Output the (x, y) coordinate of the center of the cell containing the given text.  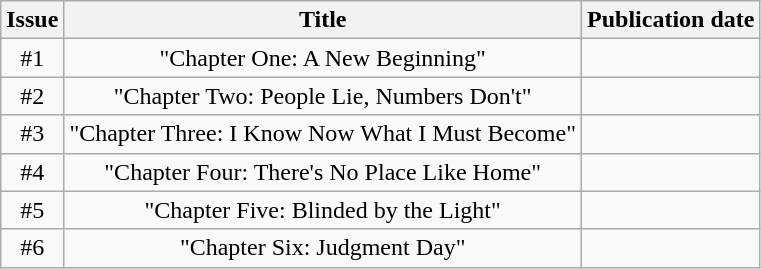
"Chapter One: A New Beginning" (323, 58)
#2 (32, 96)
Title (323, 20)
"Chapter Four: There's No Place Like Home" (323, 172)
#3 (32, 134)
"Chapter Five: Blinded by the Light" (323, 210)
#5 (32, 210)
#4 (32, 172)
#1 (32, 58)
"Chapter Three: I Know Now What I Must Become" (323, 134)
Publication date (671, 20)
"Chapter Two: People Lie, Numbers Don't" (323, 96)
#6 (32, 248)
Issue (32, 20)
"Chapter Six: Judgment Day" (323, 248)
